Find where the given text appears and provide that cell's center as [X, Y] coordinate. 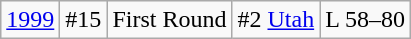
L 58–80 [366, 20]
First Round [170, 20]
#2 Utah [276, 20]
#15 [84, 20]
1999 [30, 20]
